From the cell containing the given text, extract its center point as (X, Y) coordinate. 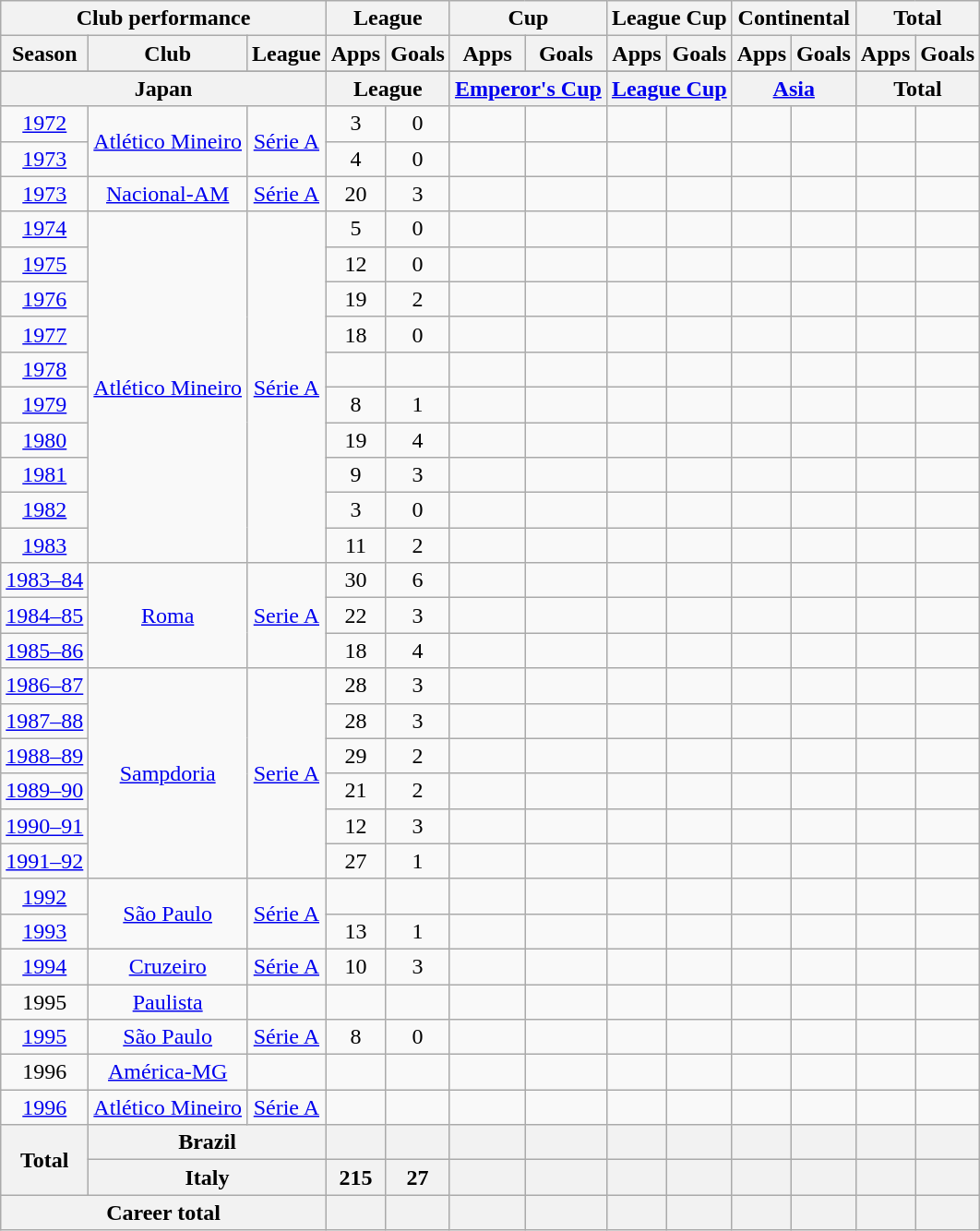
6 (418, 580)
1990–91 (44, 826)
10 (355, 966)
1981 (44, 475)
1992 (44, 896)
1983–84 (44, 580)
Roma (168, 615)
Season (44, 54)
1986–87 (44, 686)
Career total (163, 1213)
20 (355, 194)
9 (355, 475)
Japan (163, 89)
13 (355, 931)
1988–89 (44, 756)
1975 (44, 264)
1979 (44, 404)
Paulista (168, 1001)
5 (355, 229)
1980 (44, 440)
Club performance (163, 18)
11 (355, 545)
1994 (44, 966)
1989–90 (44, 791)
Asia (794, 89)
1977 (44, 334)
Italy (207, 1177)
1983 (44, 545)
Cruzeiro (168, 966)
1984–85 (44, 615)
América-MG (168, 1072)
1993 (44, 931)
Emperor's Cup (528, 89)
Club (168, 54)
1972 (44, 124)
1978 (44, 369)
29 (355, 756)
22 (355, 615)
30 (355, 580)
Cup (528, 18)
1991–92 (44, 861)
21 (355, 791)
1982 (44, 510)
1985–86 (44, 651)
Nacional-AM (168, 194)
Sampdoria (168, 773)
1987–88 (44, 721)
215 (355, 1177)
1976 (44, 299)
Brazil (207, 1142)
Continental (794, 18)
1974 (44, 229)
